Output the [x, y] coordinate of the center of the cell containing the given text.  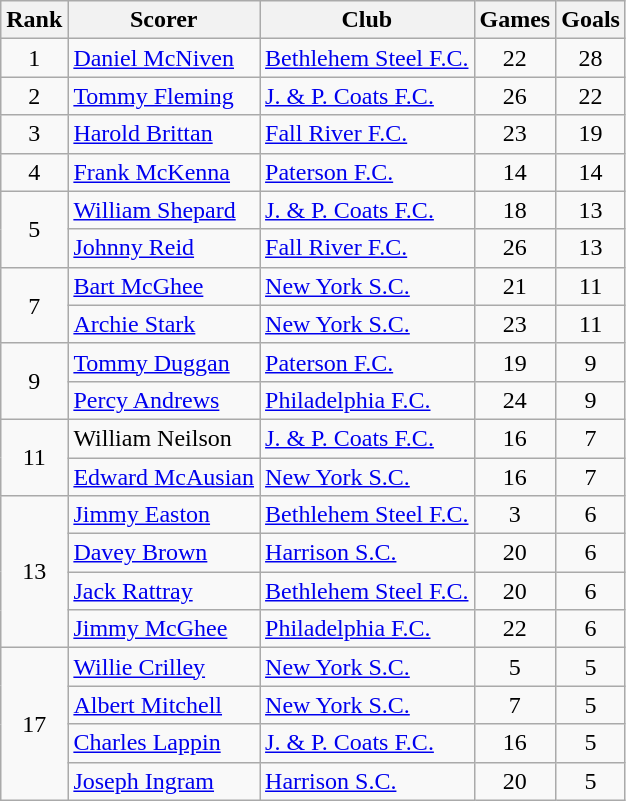
Albert Mitchell [164, 705]
Club [367, 20]
Daniel McNiven [164, 58]
Scorer [164, 20]
Harold Brittan [164, 134]
Frank McKenna [164, 172]
Charles Lappin [164, 743]
1 [34, 58]
28 [591, 58]
Willie Crilley [164, 667]
Bart McGhee [164, 286]
Percy Andrews [164, 400]
4 [34, 172]
Rank [34, 20]
Jimmy Easton [164, 515]
Johnny Reid [164, 248]
Jack Rattray [164, 591]
18 [515, 210]
21 [515, 286]
2 [34, 96]
William Neilson [164, 438]
Games [515, 20]
Joseph Ingram [164, 781]
Tommy Duggan [164, 362]
Jimmy McGhee [164, 629]
Edward McAusian [164, 477]
Davey Brown [164, 553]
24 [515, 400]
Goals [591, 20]
Tommy Fleming [164, 96]
Archie Stark [164, 324]
17 [34, 724]
William Shepard [164, 210]
